Search for the cell housing the specified text and yield its [x, y] center coordinate. 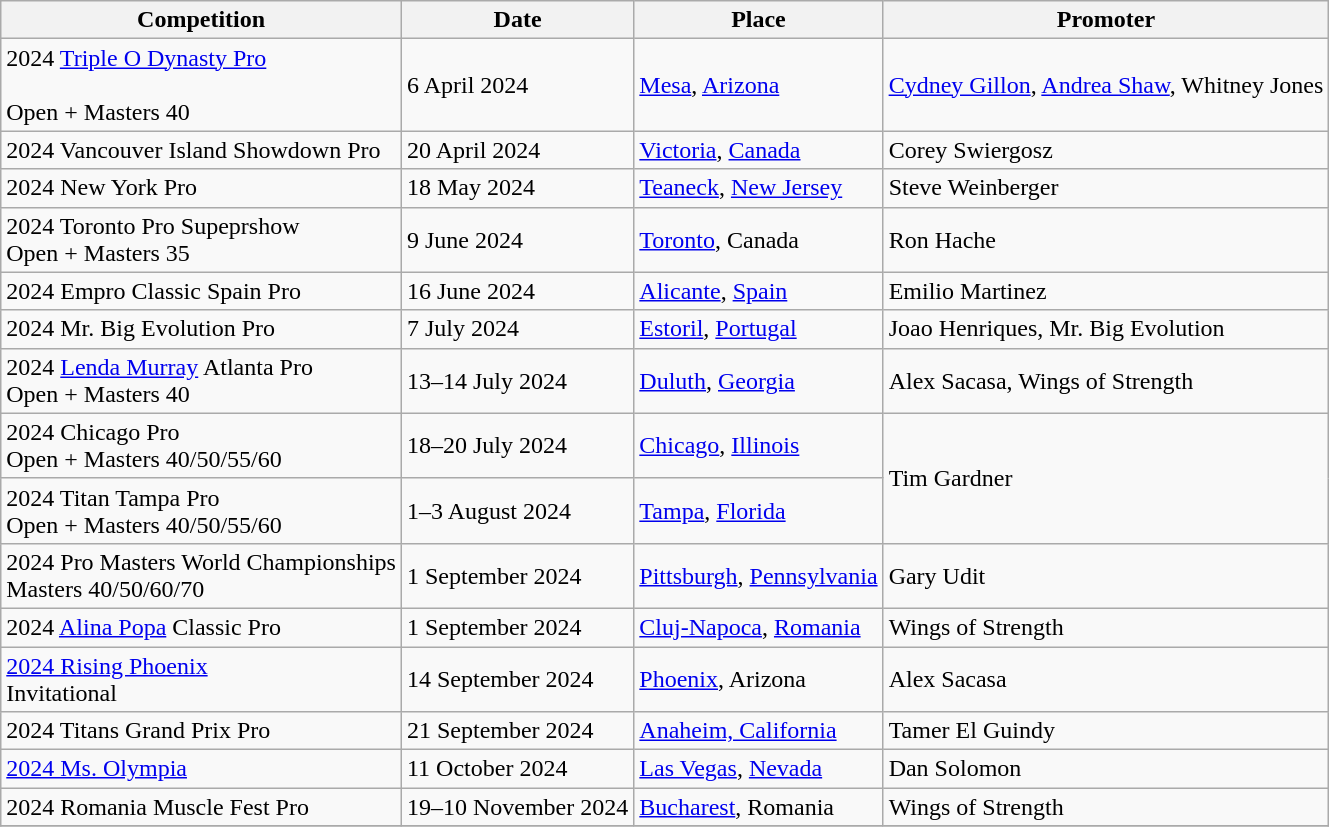
Joao Henriques, Mr. Big Evolution [1106, 329]
2024 Pro Masters World ChampionshipsMasters 40/50/60/70 [202, 576]
Teaneck, New Jersey [758, 188]
Tamer El Guindy [1106, 731]
11 October 2024 [517, 769]
2024 Romania Muscle Fest Pro [202, 807]
2024 Rising PhoenixInvitational [202, 678]
Pittsburgh, Pennsylvania [758, 576]
Mesa, Arizona [758, 85]
Duluth, Georgia [758, 380]
13–14 July 2024 [517, 380]
2024 Vancouver Island Showdown Pro [202, 150]
Competition [202, 20]
20 April 2024 [517, 150]
2024 Alina Popa Classic Pro [202, 627]
2024 Triple O Dynasty ProOpen + Masters 40 [202, 85]
18–20 July 2024 [517, 446]
1–3 August 2024 [517, 510]
Phoenix, Arizona [758, 678]
2024 Empro Classic Spain Pro [202, 291]
Emilio Martinez [1106, 291]
Alex Sacasa [1106, 678]
Place [758, 20]
2024 Ms. Olympia [202, 769]
Steve Weinberger [1106, 188]
Anaheim, California [758, 731]
Las Vegas, Nevada [758, 769]
Ron Hache [1106, 240]
Corey Swiergosz [1106, 150]
Alicante, Spain [758, 291]
18 May 2024 [517, 188]
Promoter [1106, 20]
Cluj-Napoca, Romania [758, 627]
9 June 2024 [517, 240]
Bucharest, Romania [758, 807]
2024 Mr. Big Evolution Pro [202, 329]
21 September 2024 [517, 731]
2024 Chicago ProOpen + Masters 40/50/55/60 [202, 446]
Chicago, Illinois [758, 446]
2024 Toronto Pro SupeprshowOpen + Masters 35 [202, 240]
2024 Lenda Murray Atlanta ProOpen + Masters 40 [202, 380]
Alex Sacasa, Wings of Strength [1106, 380]
Estoril, Portugal [758, 329]
Dan Solomon [1106, 769]
Date [517, 20]
14 September 2024 [517, 678]
2024 Titan Tampa ProOpen + Masters 40/50/55/60 [202, 510]
Victoria, Canada [758, 150]
Toronto, Canada [758, 240]
Gary Udit [1106, 576]
6 April 2024 [517, 85]
Tim Gardner [1106, 478]
7 July 2024 [517, 329]
Cydney Gillon, Andrea Shaw, Whitney Jones [1106, 85]
16 June 2024 [517, 291]
2024 Titans Grand Prix Pro [202, 731]
Tampa, Florida [758, 510]
19–10 November 2024 [517, 807]
2024 New York Pro [202, 188]
